Pinpoint the cell where the given text exists, returning its [X, Y] midpoint coordinate. 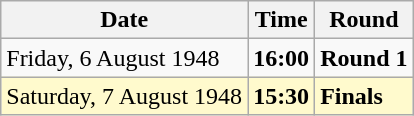
Saturday, 7 August 1948 [124, 96]
Finals [364, 96]
Friday, 6 August 1948 [124, 58]
Round [364, 20]
16:00 [282, 58]
Time [282, 20]
Date [124, 20]
Round 1 [364, 58]
15:30 [282, 96]
